Return the (x, y) coordinate for the center point of the cell that contains the specified text.  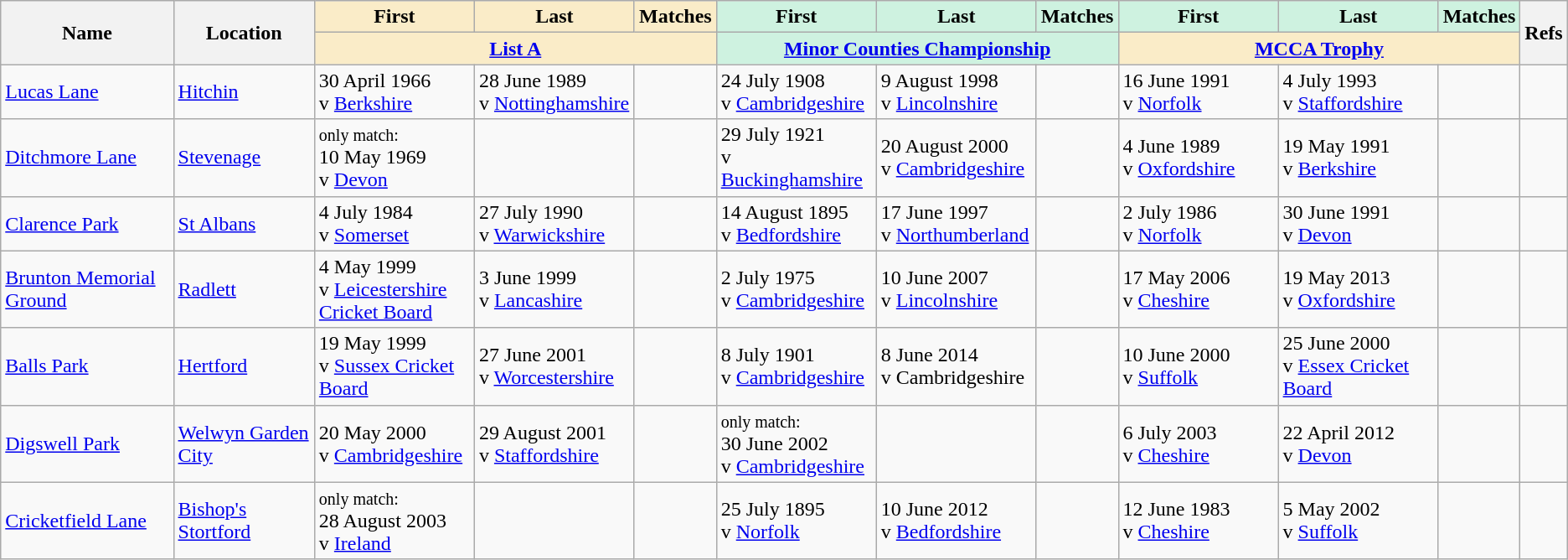
6 July 2003v Cheshire (1198, 443)
Refs (1544, 33)
MCCA Trophy (1319, 49)
St Albans (244, 223)
25 July 1895v Norfolk (796, 521)
Name (87, 33)
19 May 2013v Oxfordshire (1359, 289)
Ditchmore Lane (87, 158)
25 June 2000v Essex Cricket Board (1359, 366)
8 July 1901v Cambridgeshire (796, 366)
Lucas Lane (87, 92)
only match:28 August 2003v Ireland (394, 521)
29 July 1921v Buckinghamshire (796, 158)
3 June 1999v Lancashire (554, 289)
9 August 1998v Lincolnshire (957, 92)
5 May 2002v Suffolk (1359, 521)
8 June 2014v Cambridgeshire (957, 366)
only match:30 June 2002v Cambridgeshire (796, 443)
Radlett (244, 289)
28 June 1989v Nottinghamshire (554, 92)
Cricketfield Lane (87, 521)
4 June 1989v Oxfordshire (1198, 158)
2 July 1986v Norfolk (1198, 223)
Balls Park (87, 366)
Brunton Memorial Ground (87, 289)
4 May 1999v Leicestershire Cricket Board (394, 289)
2 July 1975v Cambridgeshire (796, 289)
19 May 1999v Sussex Cricket Board (394, 366)
Hitchin (244, 92)
Clarence Park (87, 223)
4 July 1993v Staffordshire (1359, 92)
Welwyn Garden City (244, 443)
Minor Counties Championship (917, 49)
22 April 2012v Devon (1359, 443)
17 May 2006v Cheshire (1198, 289)
10 June 2012v Bedfordshire (957, 521)
16 June 1991v Norfolk (1198, 92)
29 August 2001v Staffordshire (554, 443)
Location (244, 33)
17 June 1997v Northumberland (957, 223)
10 June 2007v Lincolnshire (957, 289)
27 June 2001v Worcestershire (554, 366)
Stevenage (244, 158)
14 August 1895v Bedfordshire (796, 223)
10 June 2000v Suffolk (1198, 366)
20 August 2000v Cambridgeshire (957, 158)
20 May 2000v Cambridgeshire (394, 443)
30 June 1991v Devon (1359, 223)
only match:10 May 1969v Devon (394, 158)
30 April 1966v Berkshire (394, 92)
12 June 1983v Cheshire (1198, 521)
Hertford (244, 366)
4 July 1984v Somerset (394, 223)
27 July 1990v Warwickshire (554, 223)
List A (515, 49)
24 July 1908v Cambridgeshire (796, 92)
Digswell Park (87, 443)
Bishop's Stortford (244, 521)
19 May 1991v Berkshire (1359, 158)
